Provide the (X, Y) coordinate of the cell's center where the given text is located.  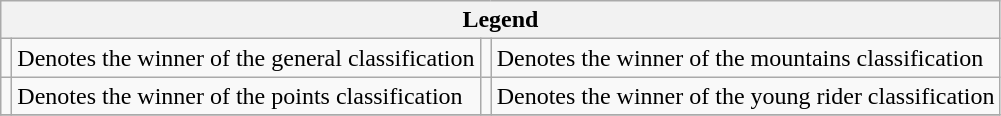
Denotes the winner of the general classification (246, 58)
Legend (500, 20)
Denotes the winner of the points classification (246, 96)
Denotes the winner of the young rider classification (746, 96)
Denotes the winner of the mountains classification (746, 58)
